Provide the (x, y) coordinate of the cell's center where the given text is located.  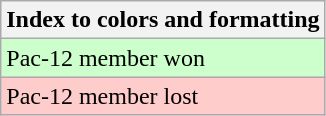
Pac-12 member lost (163, 96)
Pac-12 member won (163, 58)
Index to colors and formatting (163, 20)
